Provide the [X, Y] coordinate of the cell's center where the given text is located.  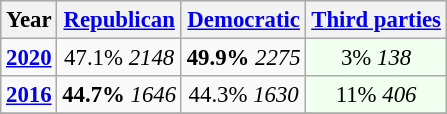
44.7% 1646 [119, 95]
44.3% 1630 [243, 95]
Year [29, 20]
2020 [29, 58]
Republican [119, 20]
47.1% 2148 [119, 58]
Third parties [376, 20]
2016 [29, 95]
49.9% 2275 [243, 58]
Democratic [243, 20]
3% 138 [376, 58]
11% 406 [376, 95]
